Return [X, Y] of the center of cell containing provided text 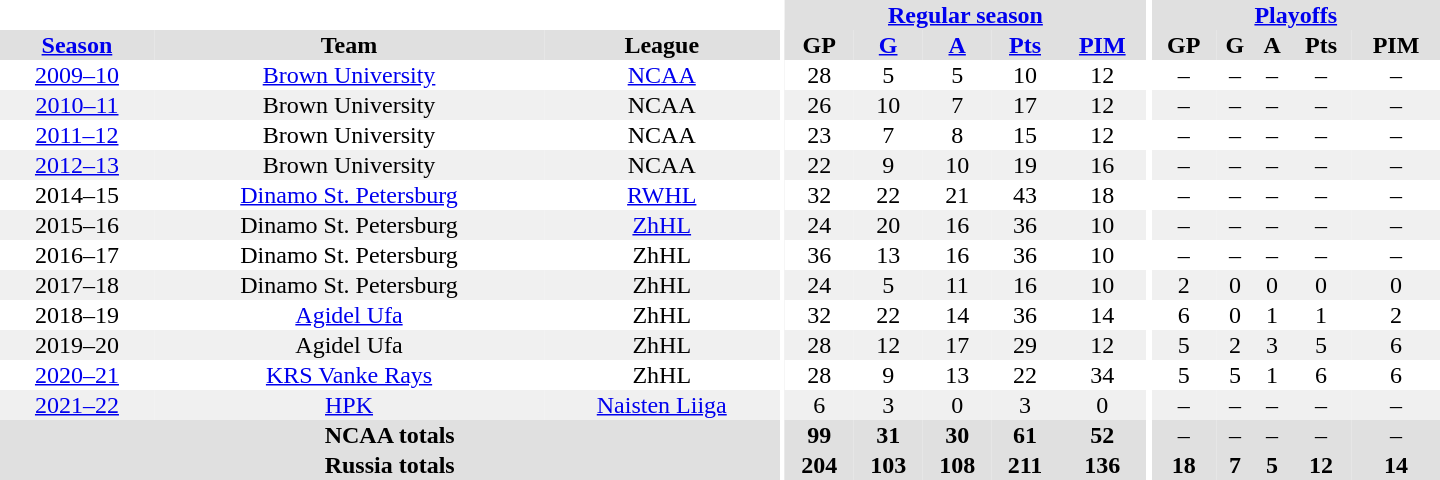
2014–15 [77, 195]
211 [1026, 465]
15 [1026, 135]
103 [888, 465]
61 [1026, 435]
2021–22 [77, 405]
204 [820, 465]
2015–16 [77, 225]
30 [958, 435]
20 [888, 225]
43 [1026, 195]
Naisten Liiga [662, 405]
29 [1026, 345]
19 [1026, 165]
26 [820, 105]
2016–17 [77, 255]
8 [958, 135]
Team [349, 45]
2011–12 [77, 135]
League [662, 45]
2010–11 [77, 105]
52 [1102, 435]
108 [958, 465]
Regular season [966, 15]
Russia totals [390, 465]
21 [958, 195]
Season [77, 45]
2018–19 [77, 315]
31 [888, 435]
NCAA totals [390, 435]
23 [820, 135]
99 [820, 435]
2017–18 [77, 285]
HPK [349, 405]
2009–10 [77, 75]
Playoffs [1296, 15]
2012–13 [77, 165]
2020–21 [77, 375]
RWHL [662, 195]
136 [1102, 465]
KRS Vanke Rays [349, 375]
34 [1102, 375]
2019–20 [77, 345]
11 [958, 285]
